From the cell containing the given text, extract its center point as [x, y] coordinate. 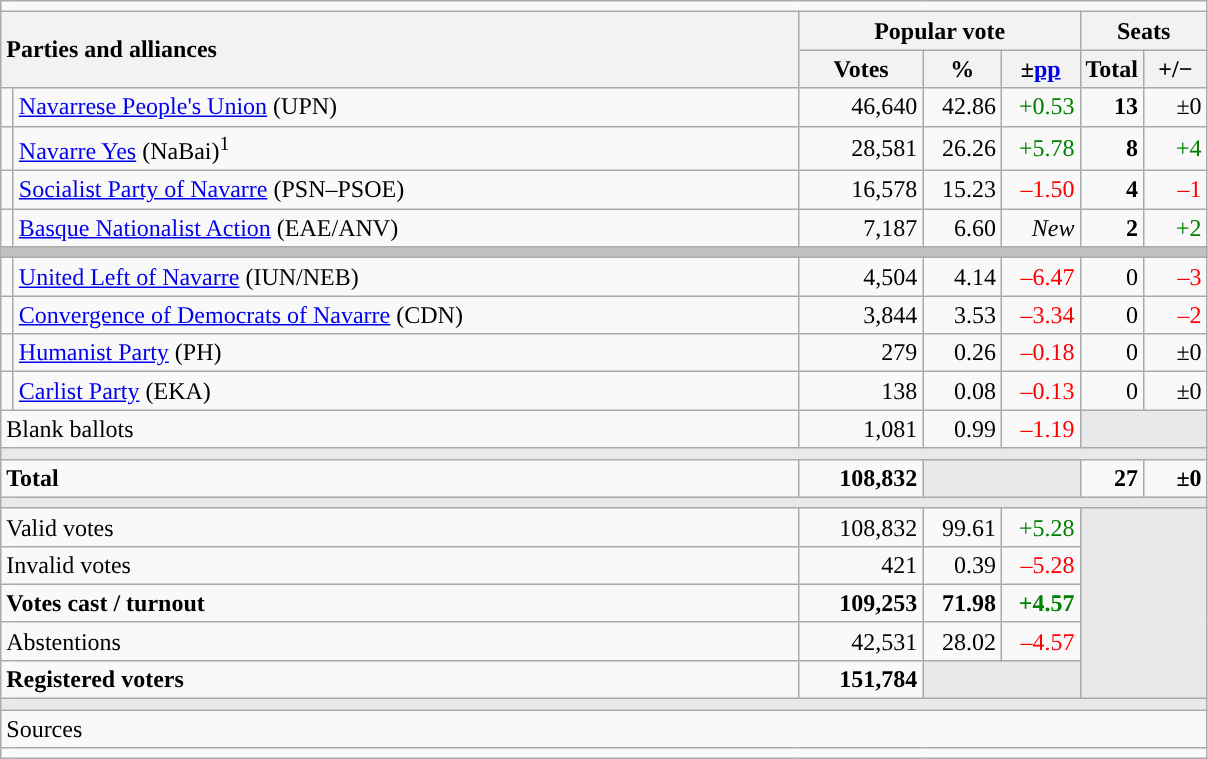
–1 [1176, 190]
Parties and alliances [400, 50]
% [962, 69]
1,081 [861, 429]
–2 [1176, 315]
–1.50 [1040, 190]
42,531 [861, 641]
Convergence of Democrats of Navarre (CDN) [406, 315]
138 [861, 391]
0.26 [962, 353]
279 [861, 353]
4,504 [861, 277]
7,187 [861, 228]
+0.53 [1040, 107]
4.14 [962, 277]
109,253 [861, 603]
46,640 [861, 107]
8 [1112, 148]
Socialist Party of Navarre (PSN–PSOE) [406, 190]
Abstentions [400, 641]
28.02 [962, 641]
–0.18 [1040, 353]
0.99 [962, 429]
2 [1112, 228]
–6.47 [1040, 277]
42.86 [962, 107]
+4.57 [1040, 603]
+5.28 [1040, 527]
–4.57 [1040, 641]
+4 [1176, 148]
Valid votes [400, 527]
151,784 [861, 679]
+5.78 [1040, 148]
–1.19 [1040, 429]
Popular vote [940, 31]
–3 [1176, 277]
Votes cast / turnout [400, 603]
28,581 [861, 148]
Carlist Party (EKA) [406, 391]
4 [1112, 190]
27 [1112, 478]
United Left of Navarre (IUN/NEB) [406, 277]
–3.34 [1040, 315]
71.98 [962, 603]
Sources [604, 729]
–5.28 [1040, 565]
26.26 [962, 148]
421 [861, 565]
Navarre Yes (NaBai)1 [406, 148]
99.61 [962, 527]
6.60 [962, 228]
+2 [1176, 228]
Humanist Party (PH) [406, 353]
15.23 [962, 190]
Votes [861, 69]
Invalid votes [400, 565]
Blank ballots [400, 429]
Navarrese People's Union (UPN) [406, 107]
+/− [1176, 69]
Seats [1144, 31]
3,844 [861, 315]
Basque Nationalist Action (EAE/ANV) [406, 228]
0.08 [962, 391]
–0.13 [1040, 391]
16,578 [861, 190]
±pp [1040, 69]
13 [1112, 107]
New [1040, 228]
Registered voters [400, 679]
0.39 [962, 565]
3.53 [962, 315]
